Output the (X, Y) coordinate of the center of the cell containing the given text.  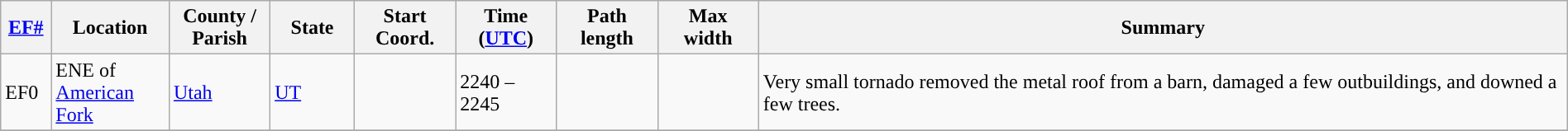
Location (111, 28)
EF0 (26, 92)
State (313, 28)
Path length (607, 28)
ENE of American Fork (111, 92)
Very small tornado removed the metal roof from a barn, damaged a few outbuildings, and downed a few trees. (1163, 92)
2240 – 2245 (506, 92)
Utah (219, 92)
EF# (26, 28)
Max width (708, 28)
Time (UTC) (506, 28)
UT (313, 92)
Start Coord. (404, 28)
Summary (1163, 28)
County / Parish (219, 28)
